Capture the cell that displays the provided text and extract its [x, y] central coordinate. 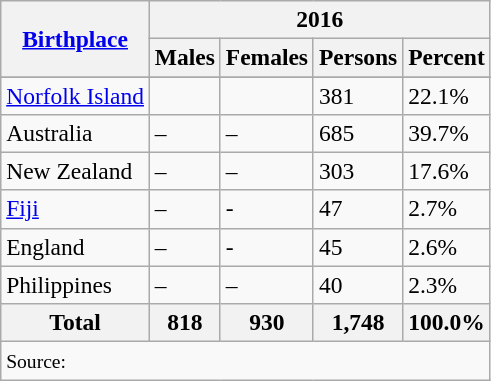
100.0% [446, 322]
22.1% [446, 95]
2.7% [446, 209]
47 [358, 209]
930 [266, 322]
Females [266, 57]
Fiji [76, 209]
381 [358, 95]
Philippines [76, 285]
Total [76, 322]
2.6% [446, 247]
Norfolk Island [76, 95]
40 [358, 285]
Persons [358, 57]
Males [184, 57]
1,748 [358, 322]
2.3% [446, 285]
Percent [446, 57]
Australia [76, 133]
818 [184, 322]
2016 [320, 19]
303 [358, 171]
685 [358, 133]
17.6% [446, 171]
Birthplace [76, 38]
New Zealand [76, 171]
45 [358, 247]
39.7% [446, 133]
Source: [246, 360]
England [76, 247]
